Determine the (X, Y) coordinate at the center of the cell enclosing the given text.  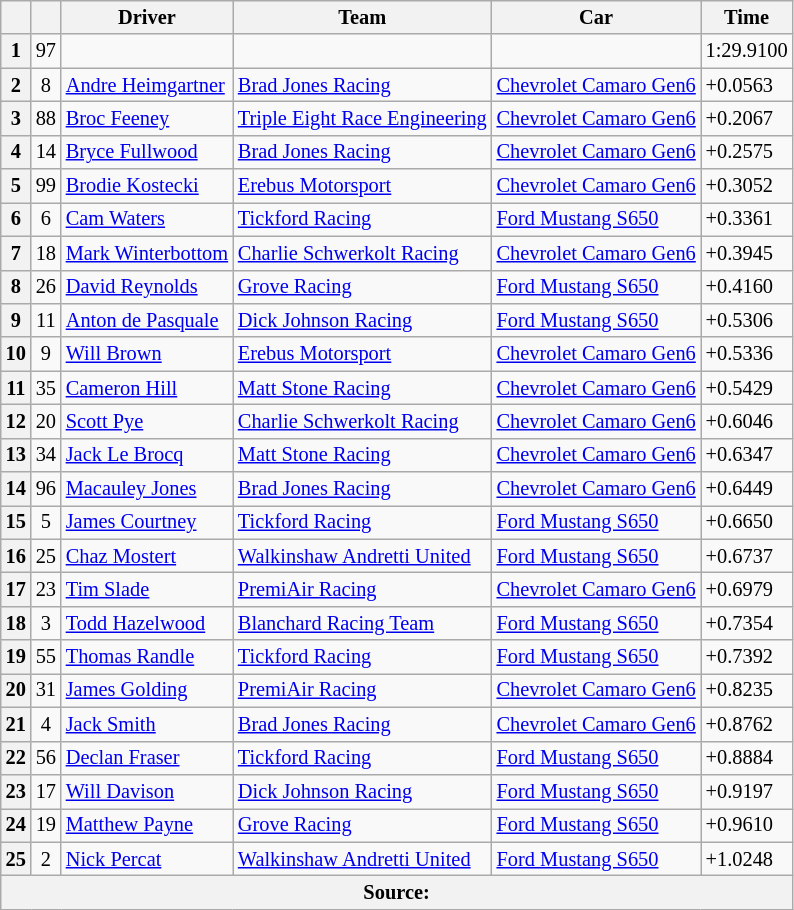
David Reynolds (147, 287)
+0.5306 (747, 320)
Andre Heimgartner (147, 85)
Brodie Kostecki (147, 186)
22 (16, 758)
+0.8762 (747, 724)
+0.5429 (747, 388)
+0.5336 (747, 354)
31 (46, 690)
55 (46, 657)
Nick Percat (147, 859)
+0.9197 (747, 791)
99 (46, 186)
+0.2575 (747, 152)
Car (596, 17)
Source: (397, 892)
21 (16, 724)
+0.7392 (747, 657)
+0.6650 (747, 522)
Will Brown (147, 354)
+0.8235 (747, 690)
15 (16, 522)
Tim Slade (147, 589)
Time (747, 17)
Blanchard Racing Team (362, 623)
Scott Pye (147, 421)
James Courtney (147, 522)
+0.6449 (747, 489)
35 (46, 388)
Cameron Hill (147, 388)
34 (46, 455)
Driver (147, 17)
Jack Smith (147, 724)
7 (16, 253)
Anton de Pasquale (147, 320)
24 (16, 825)
+0.6737 (747, 556)
Todd Hazelwood (147, 623)
Chaz Mostert (147, 556)
88 (46, 118)
Bryce Fullwood (147, 152)
Mark Winterbottom (147, 253)
1 (16, 51)
Thomas Randle (147, 657)
Broc Feeney (147, 118)
13 (16, 455)
Cam Waters (147, 219)
Matthew Payne (147, 825)
12 (16, 421)
Team (362, 17)
Triple Eight Race Engineering (362, 118)
10 (16, 354)
96 (46, 489)
+0.4160 (747, 287)
Jack Le Brocq (147, 455)
Will Davison (147, 791)
56 (46, 758)
James Golding (147, 690)
97 (46, 51)
+0.6046 (747, 421)
+0.3361 (747, 219)
26 (46, 287)
+0.3945 (747, 253)
+0.6347 (747, 455)
16 (16, 556)
+0.8884 (747, 758)
+0.6979 (747, 589)
+0.9610 (747, 825)
+0.3052 (747, 186)
+1.0248 (747, 859)
+0.7354 (747, 623)
+0.0563 (747, 85)
1:29.9100 (747, 51)
+0.2067 (747, 118)
Declan Fraser (147, 758)
Macauley Jones (147, 489)
